Return the [X, Y] coordinate for the center point of the cell that contains the specified text.  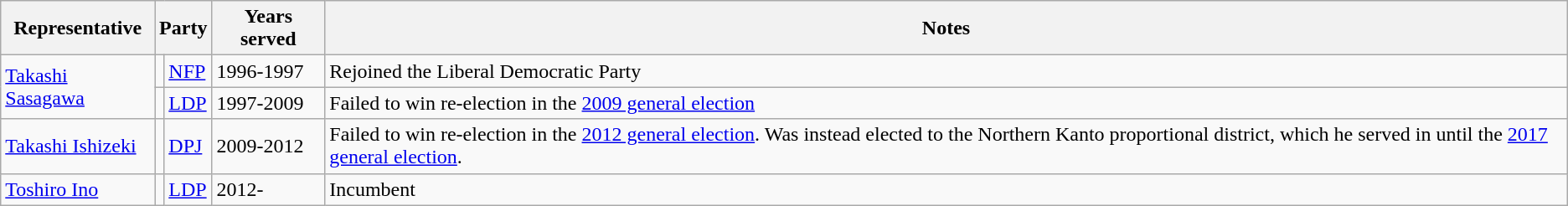
Takashi Sasagawa [78, 87]
Rejoined the Liberal Democratic Party [946, 71]
2009-2012 [268, 146]
1996-1997 [268, 71]
Failed to win re-election in the 2009 general election [946, 103]
Toshiro Ino [78, 189]
Years served [268, 28]
Party [183, 28]
Notes [946, 28]
Representative [78, 28]
1997-2009 [268, 103]
Takashi Ishizeki [78, 146]
NFP [188, 71]
DPJ [188, 146]
Incumbent [946, 189]
2012- [268, 189]
